Provide the (X, Y) coordinate of the cell's center where the given text is located.  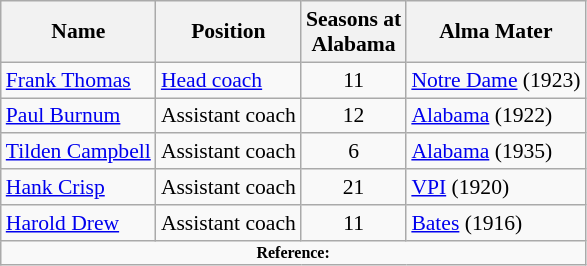
Bates (1916) (496, 223)
Reference: (294, 252)
Paul Burnum (78, 116)
Hank Crisp (78, 187)
12 (354, 116)
Seasons atAlabama (354, 32)
Alabama (1922) (496, 116)
Harold Drew (78, 223)
Position (228, 32)
21 (354, 187)
Alma Mater (496, 32)
Frank Thomas (78, 80)
Tilden Campbell (78, 152)
Name (78, 32)
Alabama (1935) (496, 152)
6 (354, 152)
VPI (1920) (496, 187)
Head coach (228, 80)
Notre Dame (1923) (496, 80)
